Identify which cell holds the provided text, then report its (X, Y) central coordinate. 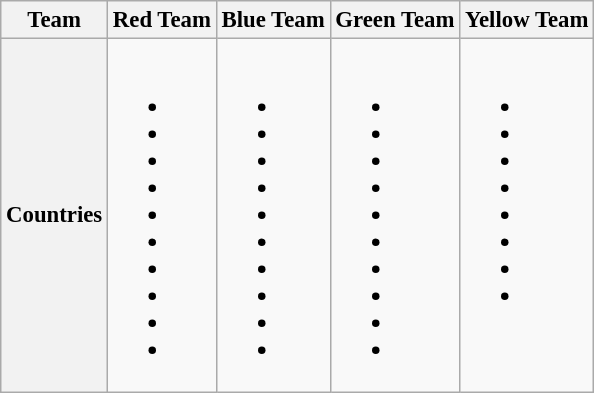
Countries (54, 216)
Team (54, 20)
Yellow Team (527, 20)
Green Team (395, 20)
Red Team (162, 20)
Blue Team (273, 20)
